Output the [X, Y] coordinate of the center of the cell containing the given text.  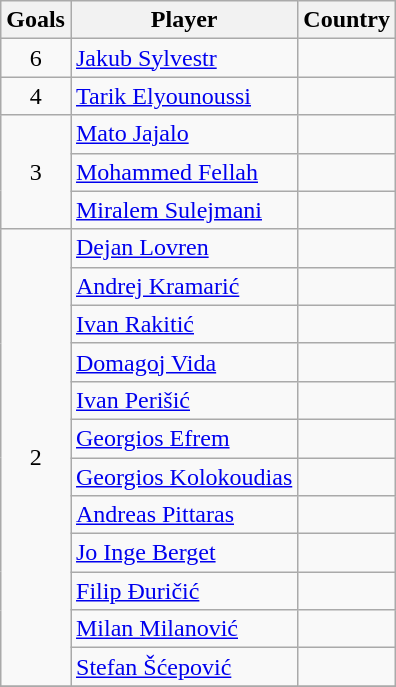
Mato Jajalo [184, 134]
Mohammed Fellah [184, 172]
Milan Milanović [184, 629]
Georgios Efrem [184, 438]
6 [36, 58]
3 [36, 172]
Filip Đuričić [184, 591]
4 [36, 96]
Goals [36, 20]
Domagoj Vida [184, 362]
Country [347, 20]
Ivan Rakitić [184, 324]
Stefan Šćepović [184, 667]
Andrej Kramarić [184, 286]
Miralem Sulejmani [184, 210]
Player [184, 20]
Jakub Sylvestr [184, 58]
Georgios Kolokoudias [184, 477]
Jo Inge Berget [184, 553]
Ivan Perišić [184, 400]
Andreas Pittaras [184, 515]
Tarik Elyounoussi [184, 96]
2 [36, 458]
Dejan Lovren [184, 248]
